Scan for the cell matching the given text and deliver its [x, y] coordinate at center. 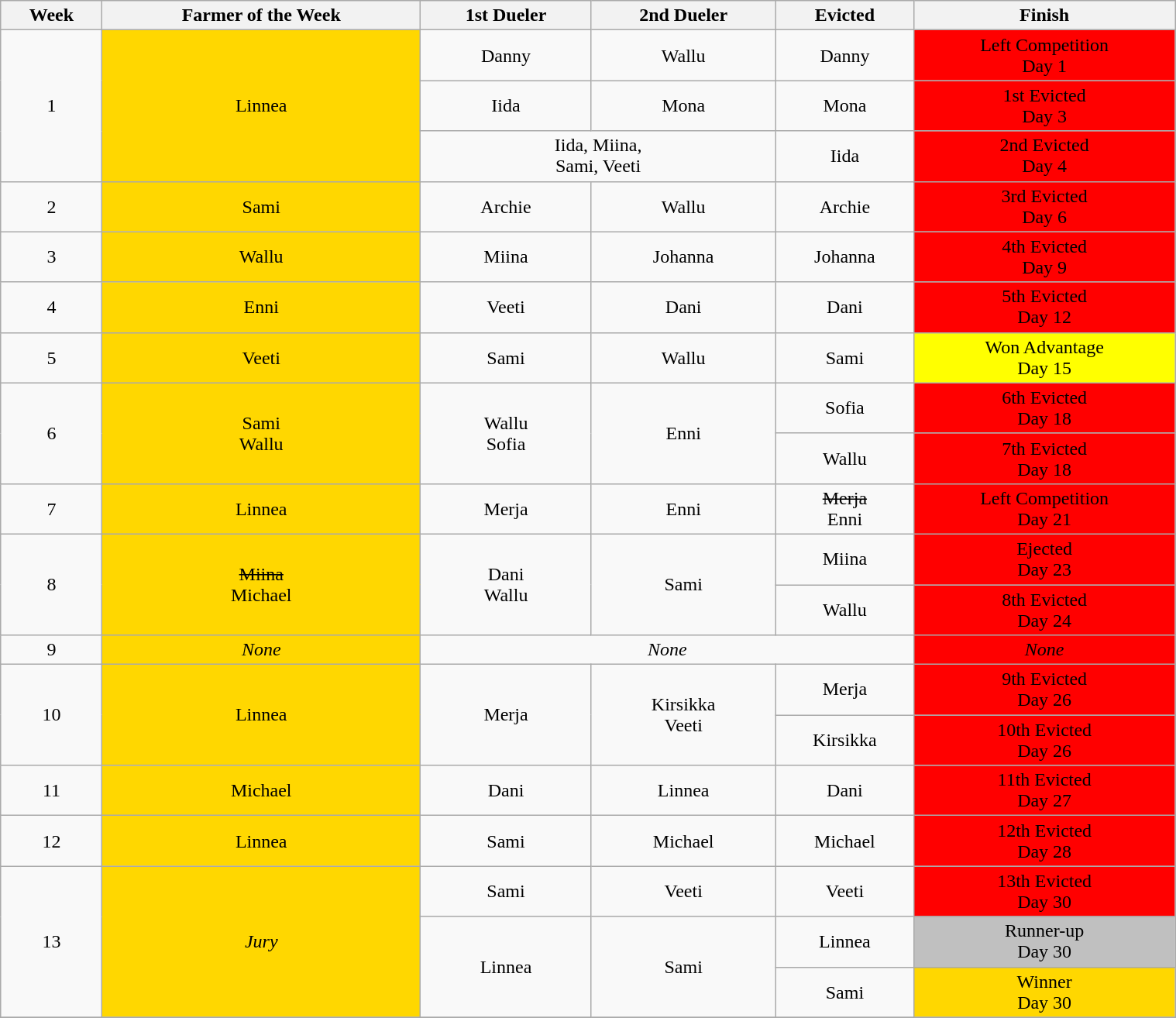
4 [51, 307]
Iida, Miina,Sami, Veeti [598, 156]
3rd EvictedDay 6 [1044, 206]
9 [51, 650]
Evicted [844, 15]
9th EvictedDay 26 [1044, 690]
KirsikkaVeeti [683, 715]
5th EvictedDay 12 [1044, 307]
MiinaMichael [262, 584]
6th EvictedDay 18 [1044, 408]
2nd Dueler [683, 15]
7 [51, 508]
1st Dueler [506, 15]
MerjaEnni [844, 508]
11th EvictedDay 27 [1044, 790]
6 [51, 433]
10th EvictedDay 26 [1044, 741]
10 [51, 715]
1st EvictedDay 3 [1044, 105]
EjectedDay 23 [1044, 559]
Farmer of the Week [262, 15]
12 [51, 841]
DaniWallu [506, 584]
Won AdvantageDay 15 [1044, 358]
2nd EvictedDay 4 [1044, 156]
Finish [1044, 15]
4th EvictedDay 9 [1044, 257]
WalluSofia [506, 433]
WinnerDay 30 [1044, 992]
SamiWallu [262, 433]
8 [51, 584]
Left CompetitionDay 1 [1044, 56]
13th EvictedDay 30 [1044, 891]
3 [51, 257]
5 [51, 358]
Jury [262, 942]
Kirsikka [844, 741]
13 [51, 942]
11 [51, 790]
Week [51, 15]
8th EvictedDay 24 [1044, 609]
7th EvictedDay 18 [1044, 459]
Runner-upDay 30 [1044, 942]
2 [51, 206]
12th EvictedDay 28 [1044, 841]
Left CompetitionDay 21 [1044, 508]
Sofia [844, 408]
1 [51, 105]
